Determine the [x, y] coordinate at the center of the cell enclosing the given text.  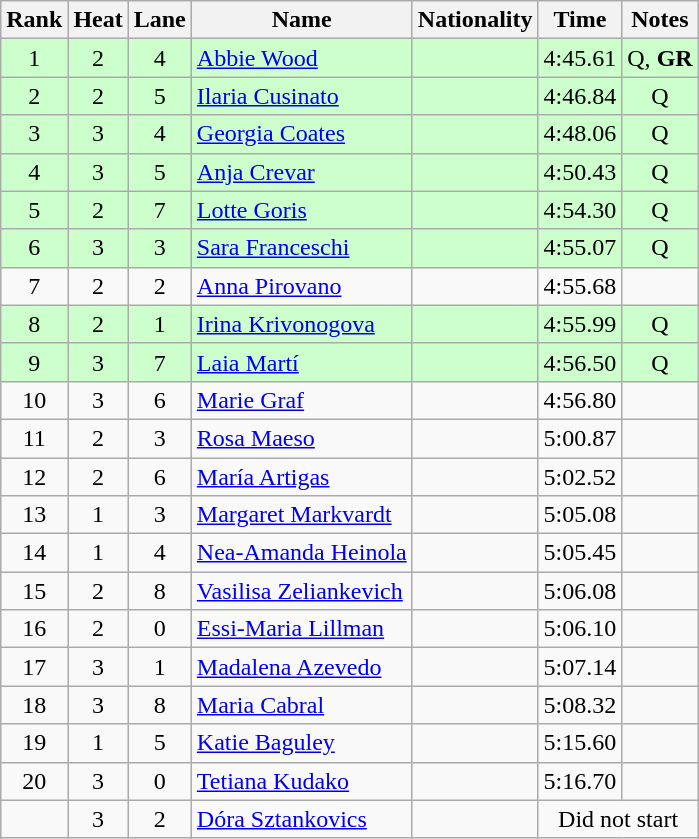
Tetiana Kudako [302, 781]
Sara Franceschi [302, 248]
Anja Crevar [302, 172]
Abbie Wood [302, 58]
Vasilisa Zeliankevich [302, 591]
5:00.87 [580, 438]
4:46.84 [580, 96]
5:06.08 [580, 591]
5:05.08 [580, 515]
5:15.60 [580, 743]
10 [34, 400]
20 [34, 781]
Laia Martí [302, 362]
16 [34, 629]
18 [34, 705]
4:48.06 [580, 134]
Dóra Sztankovics [302, 819]
Time [580, 20]
Maria Cabral [302, 705]
Essi-Maria Lillman [302, 629]
12 [34, 477]
Rank [34, 20]
Lane [160, 20]
Margaret Markvardt [302, 515]
Irina Krivonogova [302, 324]
5:05.45 [580, 553]
4:55.07 [580, 248]
Anna Pirovano [302, 286]
Katie Baguley [302, 743]
14 [34, 553]
5:02.52 [580, 477]
Nationality [475, 20]
4:50.43 [580, 172]
15 [34, 591]
4:56.50 [580, 362]
María Artigas [302, 477]
9 [34, 362]
17 [34, 667]
Ilaria Cusinato [302, 96]
Heat [98, 20]
4:45.61 [580, 58]
5:07.14 [580, 667]
4:56.80 [580, 400]
Lotte Goris [302, 210]
Marie Graf [302, 400]
4:54.30 [580, 210]
5:16.70 [580, 781]
4:55.68 [580, 286]
4:55.99 [580, 324]
Q, GR [660, 58]
Notes [660, 20]
Madalena Azevedo [302, 667]
Rosa Maeso [302, 438]
5:06.10 [580, 629]
19 [34, 743]
Name [302, 20]
11 [34, 438]
5:08.32 [580, 705]
Nea-Amanda Heinola [302, 553]
Georgia Coates [302, 134]
13 [34, 515]
Did not start [618, 819]
